Pinpoint the cell where the given text exists, returning its [X, Y] midpoint coordinate. 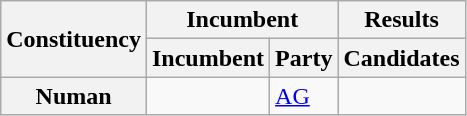
Constituency [74, 39]
Results [402, 20]
Candidates [402, 58]
Party [304, 58]
Numan [74, 96]
AG [304, 96]
